From the cell containing the given text, extract its center point as [x, y] coordinate. 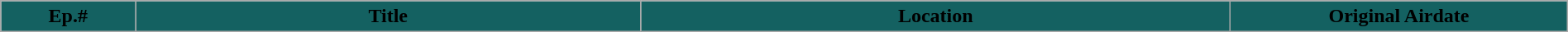
Title [389, 16]
Ep.# [68, 16]
Location [936, 16]
Original Airdate [1399, 16]
